From the cell containing the given text, extract its center point as [x, y] coordinate. 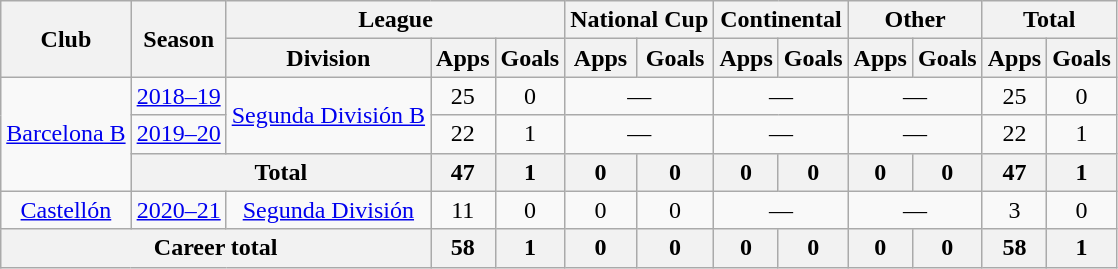
Segunda División [328, 210]
3 [1014, 210]
Career total [216, 248]
2020–21 [178, 210]
Other [915, 20]
Season [178, 39]
Continental [781, 20]
League [396, 20]
Castellón [66, 210]
11 [463, 210]
2019–20 [178, 134]
Barcelona B [66, 134]
Division [328, 58]
Club [66, 39]
Segunda División B [328, 115]
2018–19 [178, 96]
National Cup [640, 20]
